Pinpoint the cell where the given text exists, returning its (X, Y) midpoint coordinate. 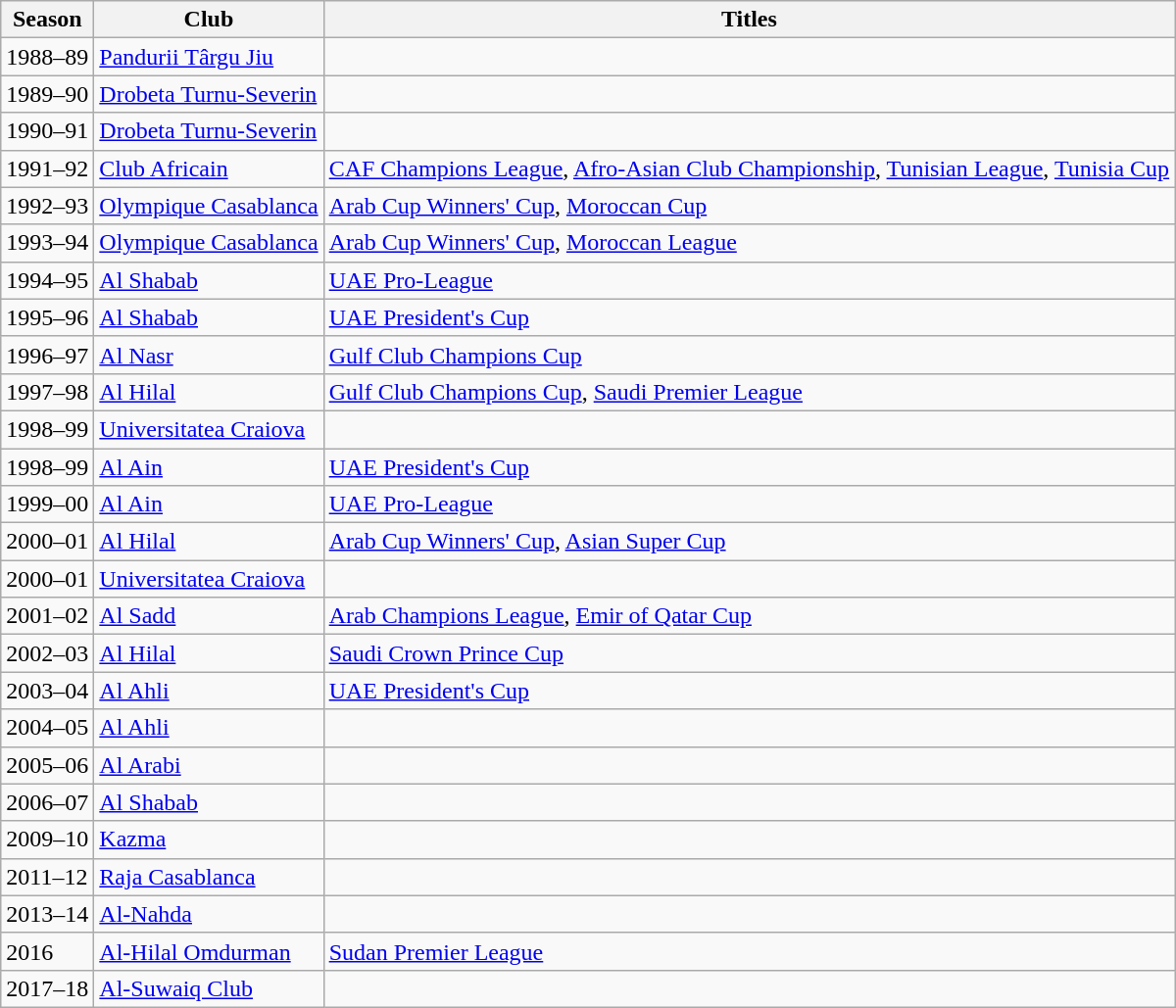
Arab Cup Winners' Cup, Moroccan League (749, 243)
Al-Nahda (209, 914)
Kazma (209, 840)
Season (47, 20)
1990–91 (47, 131)
Club Africain (209, 168)
2003–04 (47, 691)
Titles (749, 20)
1997–98 (47, 392)
Al-Hilal Omdurman (209, 951)
1991–92 (47, 168)
1988–89 (47, 57)
2002–03 (47, 653)
Pandurii Târgu Jiu (209, 57)
1995–96 (47, 317)
Sudan Premier League (749, 951)
Arab Cup Winners' Cup, Asian Super Cup (749, 542)
Saudi Crown Prince Cup (749, 653)
1989–90 (47, 94)
2006–07 (47, 802)
CAF Champions League, Afro-Asian Club Championship, Tunisian League, Tunisia Cup (749, 168)
Arab Cup Winners' Cup, Moroccan Cup (749, 206)
2013–14 (47, 914)
2005–06 (47, 765)
1993–94 (47, 243)
2011–12 (47, 877)
2004–05 (47, 728)
1999–00 (47, 504)
Raja Casablanca (209, 877)
1992–93 (47, 206)
2017–18 (47, 988)
Arab Champions League, Emir of Qatar Cup (749, 616)
Al Sadd (209, 616)
2009–10 (47, 840)
Al Nasr (209, 355)
Al-Suwaiq Club (209, 988)
Gulf Club Champions Cup, Saudi Premier League (749, 392)
Club (209, 20)
2001–02 (47, 616)
Al Arabi (209, 765)
1994–95 (47, 280)
1996–97 (47, 355)
Gulf Club Champions Cup (749, 355)
2016 (47, 951)
